Scan for the cell matching the given text and deliver its [X, Y] coordinate at center. 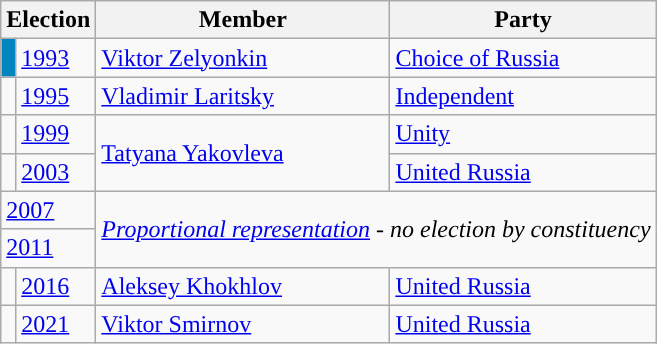
Member [243, 20]
Choice of Russia [523, 58]
1995 [56, 96]
2007 [48, 210]
Viktor Smirnov [243, 324]
2011 [48, 248]
2016 [56, 286]
Election [48, 20]
Unity [523, 134]
Aleksey Khokhlov [243, 286]
Viktor Zelyonkin [243, 58]
Tatyana Yakovleva [243, 153]
2003 [56, 172]
Party [523, 20]
Vladimir Laritsky [243, 96]
2021 [56, 324]
1993 [56, 58]
Proportional representation - no election by constituency [376, 229]
Independent [523, 96]
1999 [56, 134]
